For the text-containing cell, return its midpoint in (X, Y) coordinate format. 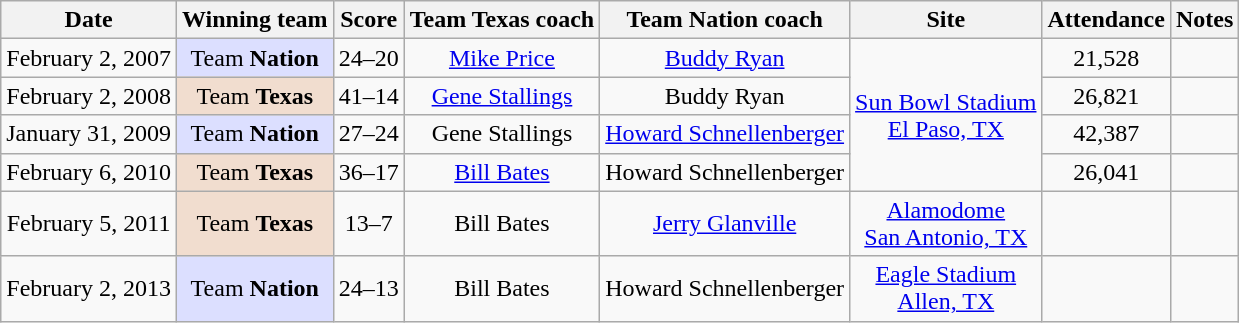
Attendance (1106, 20)
February 5, 2011 (89, 224)
Sun Bowl StadiumEl Paso, TX (946, 115)
February 2, 2008 (89, 96)
42,387 (1106, 134)
Team Texas coach (502, 20)
26,041 (1106, 172)
Score (368, 20)
February 6, 2010 (89, 172)
Notes (1204, 20)
Site (946, 20)
February 2, 2007 (89, 58)
February 2, 2013 (89, 288)
26,821 (1106, 96)
Team Nation coach (725, 20)
AlamodomeSan Antonio, TX (946, 224)
36–17 (368, 172)
Date (89, 20)
Jerry Glanville (725, 224)
24–20 (368, 58)
Mike Price (502, 58)
13–7 (368, 224)
41–14 (368, 96)
24–13 (368, 288)
Winning team (254, 20)
January 31, 2009 (89, 134)
21,528 (1106, 58)
Eagle StadiumAllen, TX (946, 288)
27–24 (368, 134)
